Pinpoint the cell where the given text exists, returning its (X, Y) midpoint coordinate. 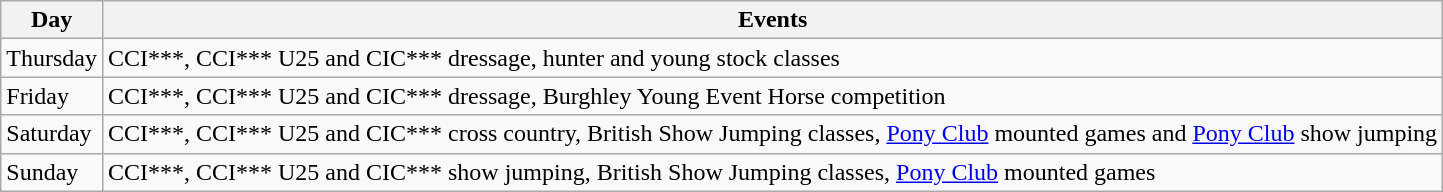
Events (772, 20)
CCI***, CCI*** U25 and CIC*** dressage, Burghley Young Event Horse competition (772, 96)
Day (52, 20)
CCI***, CCI*** U25 and CIC*** show jumping, British Show Jumping classes, Pony Club mounted games (772, 172)
Friday (52, 96)
CCI***, CCI*** U25 and CIC*** dressage, hunter and young stock classes (772, 58)
CCI***, CCI*** U25 and CIC*** cross country, British Show Jumping classes, Pony Club mounted games and Pony Club show jumping (772, 134)
Thursday (52, 58)
Sunday (52, 172)
Saturday (52, 134)
